From the cell containing the given text, extract its center point as (x, y) coordinate. 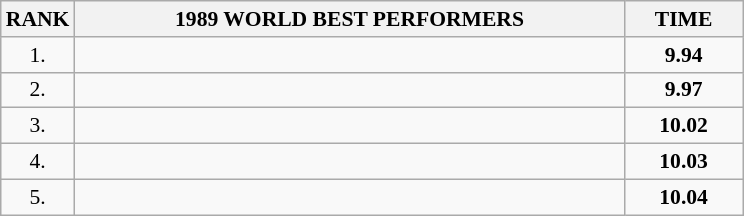
1. (38, 55)
5. (38, 197)
9.94 (684, 55)
10.02 (684, 126)
1989 WORLD BEST PERFORMERS (349, 19)
10.03 (684, 162)
10.04 (684, 197)
3. (38, 126)
RANK (38, 19)
9.97 (684, 90)
TIME (684, 19)
4. (38, 162)
2. (38, 90)
